Locate the cell with the specified text and output its (x, y) center coordinate. 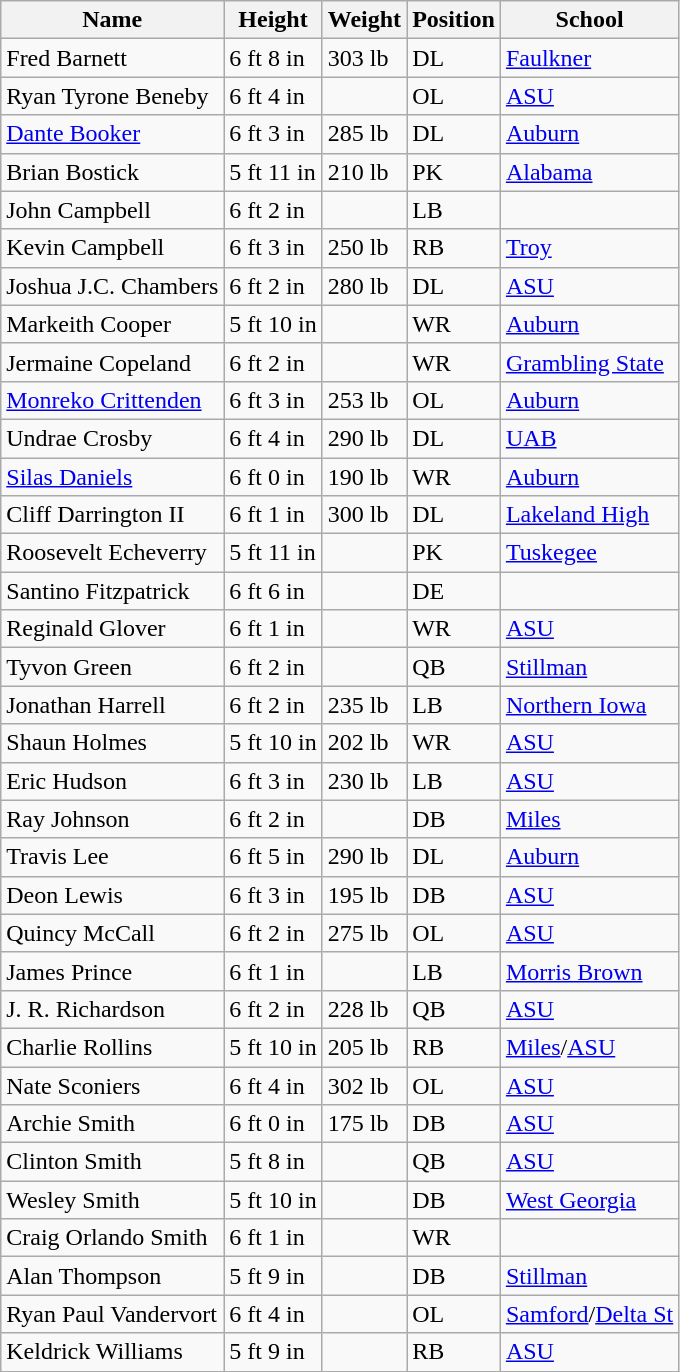
Keldrick Williams (112, 1352)
250 lb (364, 248)
Name (112, 20)
Troy (589, 248)
195 lb (364, 895)
Height (273, 20)
Alabama (589, 172)
5 ft 8 in (273, 1162)
Position (454, 20)
285 lb (364, 134)
Santino Fitzpatrick (112, 591)
275 lb (364, 933)
230 lb (364, 781)
James Prince (112, 971)
Cliff Darrington II (112, 515)
Brian Bostick (112, 172)
Charlie Rollins (112, 1047)
300 lb (364, 515)
Faulkner (589, 58)
Archie Smith (112, 1124)
Tyvon Green (112, 667)
Roosevelt Echeverry (112, 553)
175 lb (364, 1124)
302 lb (364, 1085)
6 ft 6 in (273, 591)
235 lb (364, 705)
Monreko Crittenden (112, 400)
J. R. Richardson (112, 1009)
Miles/ASU (589, 1047)
Fred Barnett (112, 58)
Alan Thompson (112, 1276)
210 lb (364, 172)
280 lb (364, 286)
UAB (589, 438)
Craig Orlando Smith (112, 1238)
Clinton Smith (112, 1162)
Joshua J.C. Chambers (112, 286)
Reginald Glover (112, 629)
Nate Sconiers (112, 1085)
John Campbell (112, 210)
Ray Johnson (112, 819)
Jermaine Copeland (112, 362)
Shaun Holmes (112, 743)
Markeith Cooper (112, 324)
Eric Hudson (112, 781)
Deon Lewis (112, 895)
6 ft 5 in (273, 857)
Weight (364, 20)
Samford/Delta St (589, 1314)
228 lb (364, 1009)
303 lb (364, 58)
205 lb (364, 1047)
Tuskegee (589, 553)
DE (454, 591)
Lakeland High (589, 515)
Grambling State (589, 362)
Kevin Campbell (112, 248)
Ryan Tyrone Beneby (112, 96)
190 lb (364, 477)
253 lb (364, 400)
Morris Brown (589, 971)
Northern Iowa (589, 705)
School (589, 20)
Miles (589, 819)
202 lb (364, 743)
West Georgia (589, 1200)
Silas Daniels (112, 477)
Wesley Smith (112, 1200)
6 ft 8 in (273, 58)
Quincy McCall (112, 933)
Jonathan Harrell (112, 705)
Dante Booker (112, 134)
Travis Lee (112, 857)
Ryan Paul Vandervort (112, 1314)
Undrae Crosby (112, 438)
